Return [X, Y] of the center of cell containing provided text 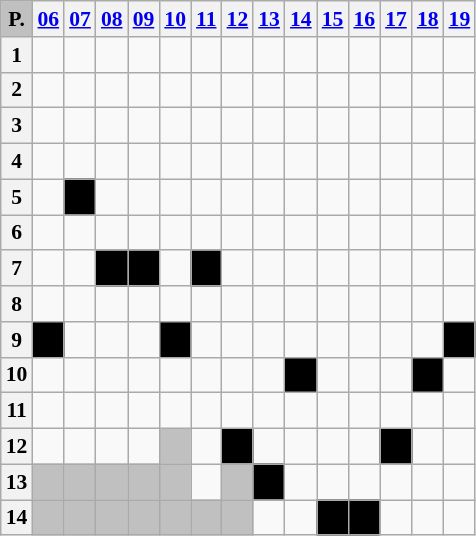
P. [17, 19]
3 [17, 126]
07 [80, 19]
09 [144, 19]
17 [396, 19]
16 [364, 19]
08 [112, 19]
15 [333, 19]
1 [17, 55]
19 [460, 19]
8 [17, 304]
06 [48, 19]
2 [17, 90]
18 [428, 19]
6 [17, 233]
4 [17, 162]
